From the cell containing the given text, extract its center point as [x, y] coordinate. 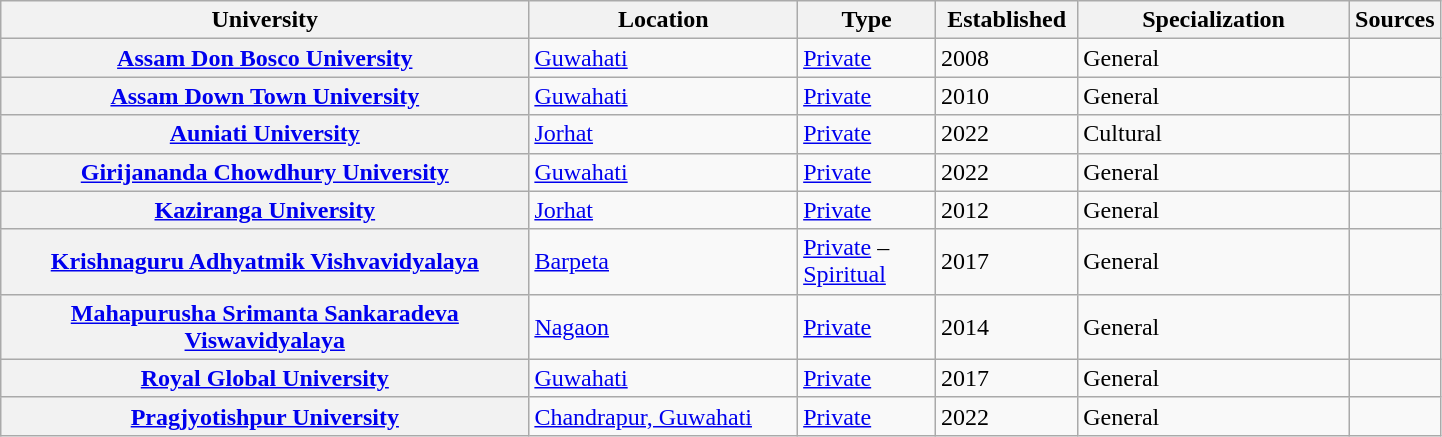
Nagaon [664, 326]
2012 [1007, 210]
Type [867, 20]
Auniati University [265, 134]
Established [1007, 20]
University [265, 20]
Specialization [1214, 20]
2008 [1007, 58]
Pragjyotishpur University [265, 416]
Sources [1394, 20]
Girijananda Chowdhury University [265, 172]
Assam Don Bosco University [265, 58]
Barpeta [664, 262]
Chandrapur, Guwahati [664, 416]
Mahapurusha Srimanta Sankaradeva Viswavidyalaya [265, 326]
Royal Global University [265, 378]
Cultural [1214, 134]
Assam Down Town University [265, 96]
2014 [1007, 326]
Private – Spiritual [867, 262]
Krishnaguru Adhyatmik Vishvavidyalaya [265, 262]
2010 [1007, 96]
Kaziranga University [265, 210]
Location [664, 20]
